Determine the [X, Y] coordinate at the center of the cell enclosing the given text.  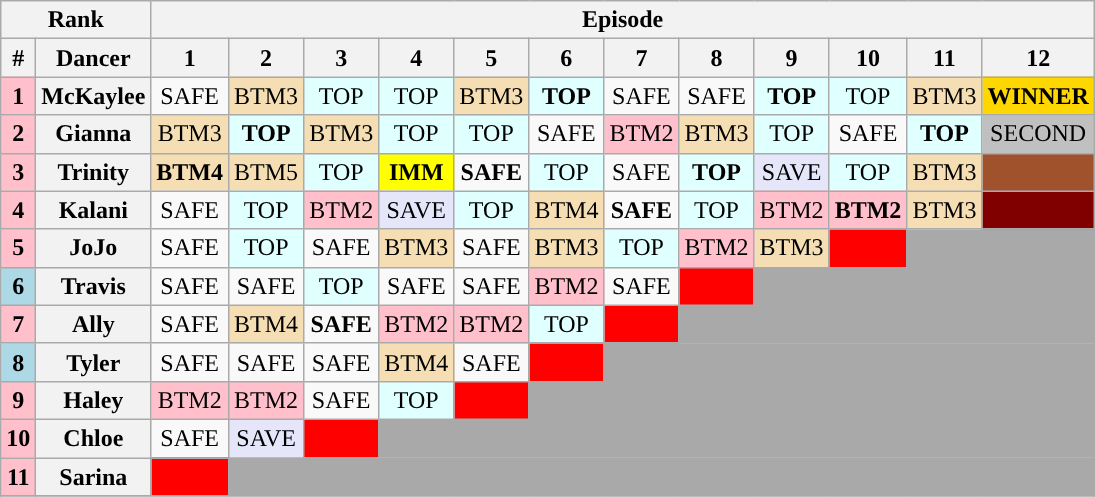
# [18, 58]
McKaylee [94, 96]
WINNER [1038, 96]
SECOND [1038, 134]
Kalani [94, 210]
Gianna [94, 134]
Episode [623, 20]
Dancer [94, 58]
JoJo [94, 248]
Travis [94, 286]
Haley [94, 400]
Sarina [94, 477]
Chloe [94, 438]
Tyler [94, 362]
Trinity [94, 172]
Rank [76, 20]
Ally [94, 324]
12 [1038, 58]
BTM5 [266, 172]
IMM [416, 172]
